Extract the [x, y] coordinate from the center of the cell holding the provided text.  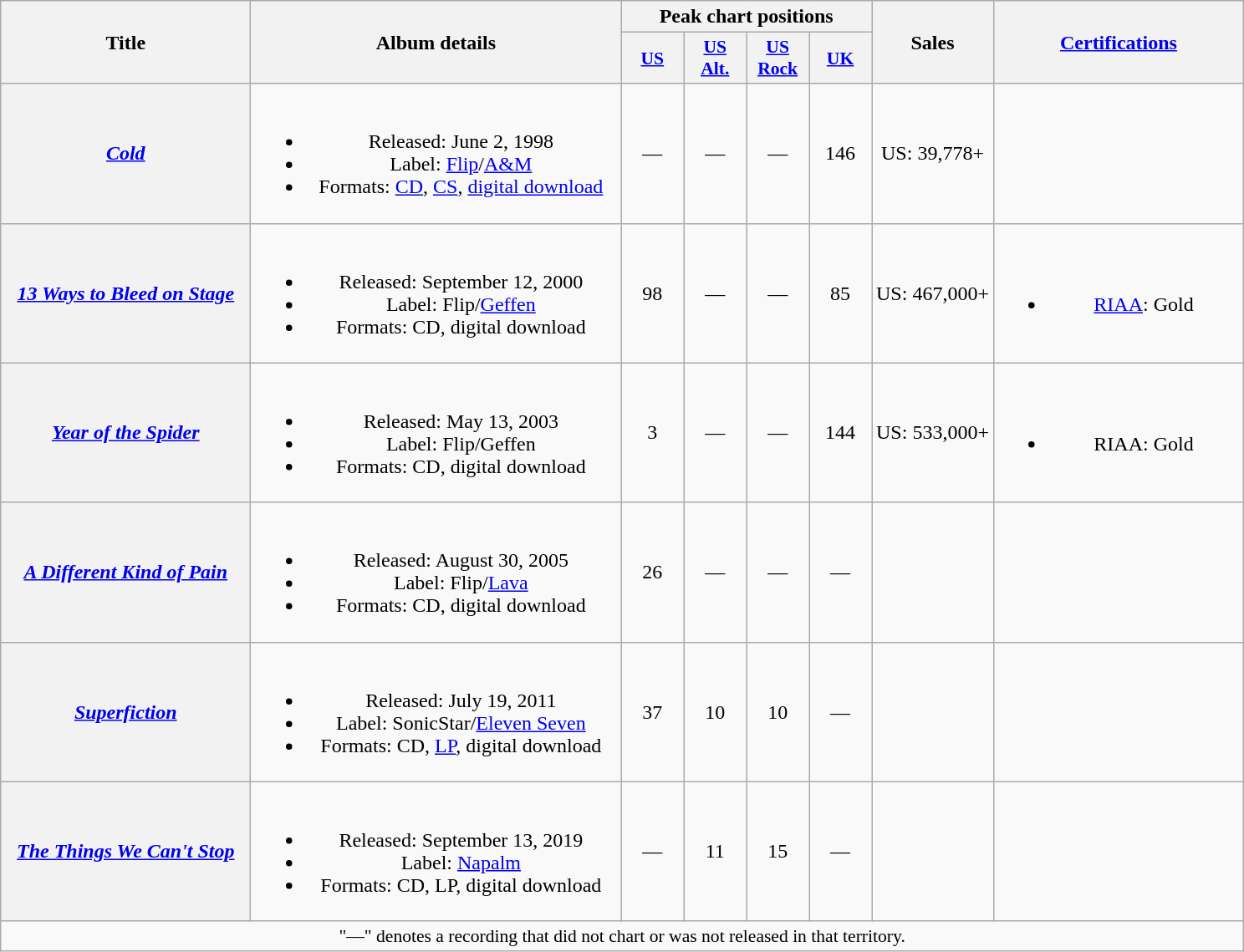
Superfiction [125, 712]
Cold [125, 154]
US: 39,778+ [932, 154]
37 [652, 712]
The Things We Can't Stop [125, 851]
Released: June 2, 1998Label: Flip/A&MFormats: CD, CS, digital download [436, 154]
Peak chart positions [747, 17]
146 [841, 154]
Year of the Spider [125, 433]
"—" denotes a recording that did not chart or was not released in that territory. [622, 936]
A Different Kind of Pain [125, 572]
Released: September 12, 2000Label: Flip/GeffenFormats: CD, digital download [436, 293]
11 [716, 851]
USAlt. [716, 59]
US: 533,000+ [932, 433]
US: 467,000+ [932, 293]
98 [652, 293]
13 Ways to Bleed on Stage [125, 293]
144 [841, 433]
Released: July 19, 2011Label: SonicStar/Eleven SevenFormats: CD, LP, digital download [436, 712]
26 [652, 572]
UK [841, 59]
15 [777, 851]
Released: May 13, 2003Label: Flip/GeffenFormats: CD, digital download [436, 433]
USRock [777, 59]
Certifications [1119, 42]
3 [652, 433]
US [652, 59]
85 [841, 293]
Released: August 30, 2005Label: Flip/LavaFormats: CD, digital download [436, 572]
Released: September 13, 2019Label: NapalmFormats: CD, LP, digital download [436, 851]
Sales [932, 42]
Title [125, 42]
Album details [436, 42]
